Search for the cell housing the specified text and yield its (X, Y) center coordinate. 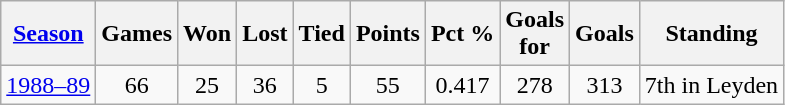
1988–89 (48, 85)
278 (535, 85)
66 (137, 85)
313 (605, 85)
Lost (265, 34)
7th in Leyden (711, 85)
0.417 (462, 85)
Standing (711, 34)
5 (322, 85)
55 (388, 85)
36 (265, 85)
Goals (605, 34)
Won (208, 34)
Points (388, 34)
Season (48, 34)
Tied (322, 34)
25 (208, 85)
Games (137, 34)
Pct % (462, 34)
Goalsfor (535, 34)
